Output the [x, y] coordinate of the center of the cell containing the given text.  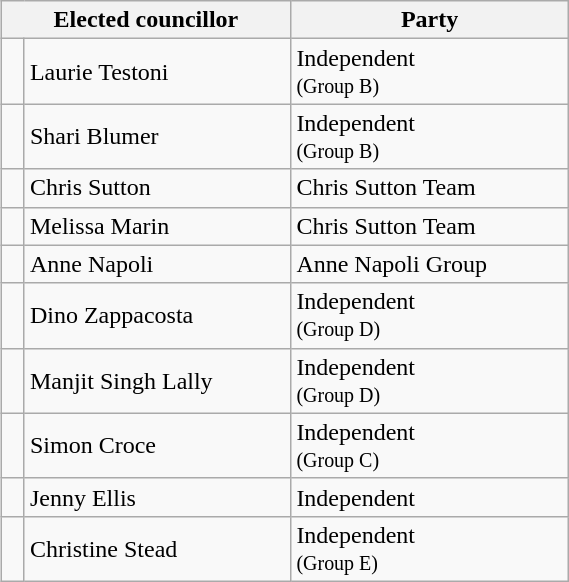
Shari Blumer [157, 136]
Laurie Testoni [157, 72]
Manjit Singh Lally [157, 380]
Independent [430, 497]
Melissa Marin [157, 226]
Dino Zappacosta [157, 316]
Jenny Ellis [157, 497]
Independent (Group C) [430, 446]
Simon Croce [157, 446]
Party [430, 20]
Elected councillor [146, 20]
Anne Napoli [157, 264]
Independent (Group E) [430, 548]
Chris Sutton [157, 188]
Anne Napoli Group [430, 264]
Christine Stead [157, 548]
